Pinpoint the cell where the given text exists, returning its (X, Y) midpoint coordinate. 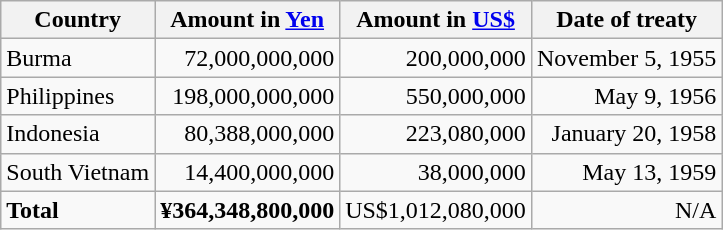
198,000,000,000 (248, 96)
Indonesia (78, 134)
Burma (78, 58)
Total (78, 210)
72,000,000,000 (248, 58)
May 13, 1959 (626, 172)
South Vietnam (78, 172)
US$1,012,080,000 (436, 210)
¥364,348,800,000 (248, 210)
January 20, 1958 (626, 134)
May 9, 1956 (626, 96)
November 5, 1955 (626, 58)
80,388,000,000 (248, 134)
14,400,000,000 (248, 172)
Country (78, 20)
Date of treaty (626, 20)
Amount in US$ (436, 20)
223,080,000 (436, 134)
Philippines (78, 96)
Amount in Yen (248, 20)
N/A (626, 210)
38,000,000 (436, 172)
200,000,000 (436, 58)
550,000,000 (436, 96)
